For the text-containing cell, return its midpoint in [x, y] coordinate format. 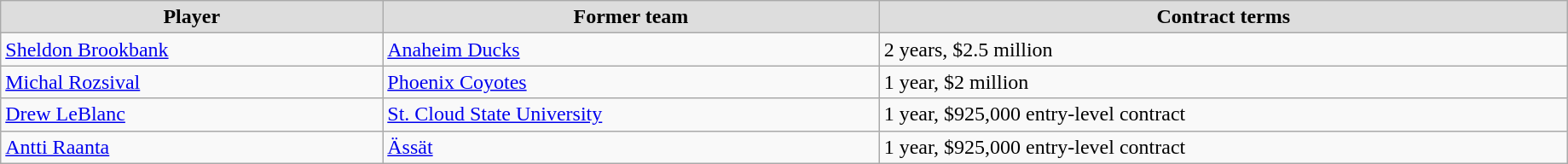
Ässät [631, 147]
Contract terms [1223, 17]
Anaheim Ducks [631, 50]
St. Cloud State University [631, 114]
Player [192, 17]
Former team [631, 17]
2 years, $2.5 million [1223, 50]
Michal Rozsival [192, 82]
Drew LeBlanc [192, 114]
Sheldon Brookbank [192, 50]
1 year, $2 million [1223, 82]
Phoenix Coyotes [631, 82]
Antti Raanta [192, 147]
